Return [X, Y] of the center of cell containing provided text 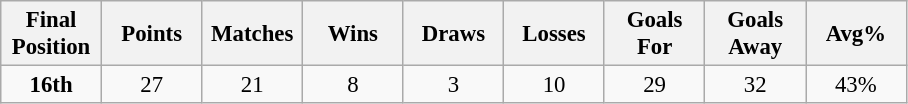
Goals Away [756, 34]
10 [554, 85]
Points [152, 34]
32 [756, 85]
8 [354, 85]
Avg% [856, 34]
Draws [454, 34]
Matches [252, 34]
3 [454, 85]
21 [252, 85]
Final Position [52, 34]
Losses [554, 34]
16th [52, 85]
29 [654, 85]
43% [856, 85]
Wins [354, 34]
Goals For [654, 34]
27 [152, 85]
